Provide the [X, Y] coordinate of the cell's center where the given text is located.  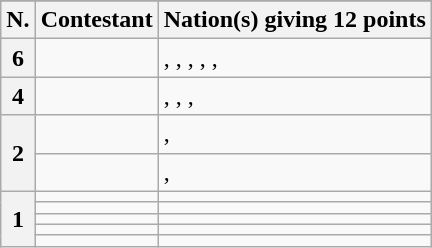
4 [18, 96]
6 [18, 58]
N. [18, 20]
, , , [294, 96]
, , , , , [294, 58]
1 [18, 218]
Contestant [96, 20]
2 [18, 153]
Nation(s) giving 12 points [294, 20]
